For the text-containing cell, return its midpoint in (x, y) coordinate format. 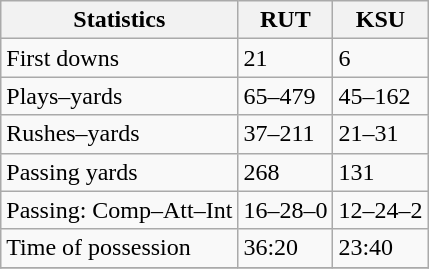
23:40 (380, 248)
21 (286, 58)
131 (380, 172)
36:20 (286, 248)
KSU (380, 20)
37–211 (286, 134)
Rushes–yards (120, 134)
Passing: Comp–Att–Int (120, 210)
12–24–2 (380, 210)
Time of possession (120, 248)
First downs (120, 58)
6 (380, 58)
21–31 (380, 134)
RUT (286, 20)
268 (286, 172)
65–479 (286, 96)
Statistics (120, 20)
45–162 (380, 96)
Passing yards (120, 172)
16–28–0 (286, 210)
Plays–yards (120, 96)
